Find where the given text appears and provide that cell's center as (X, Y) coordinate. 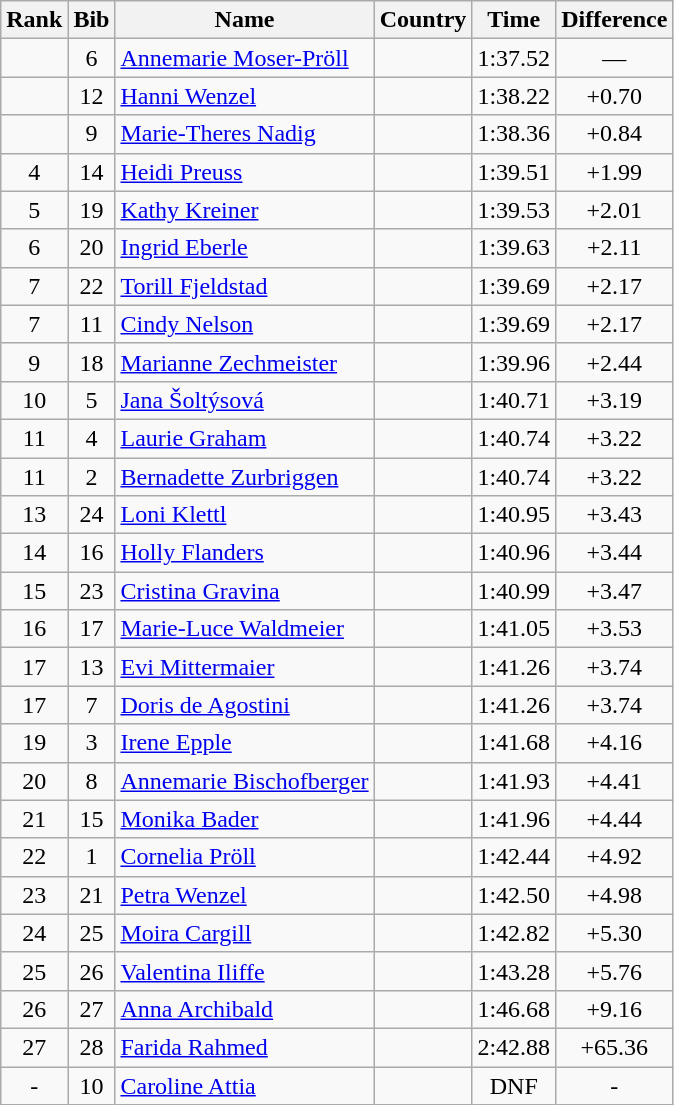
1:41.68 (514, 743)
+2.01 (614, 210)
+65.36 (614, 1047)
Kathy Kreiner (244, 210)
+3.53 (614, 629)
1:41.05 (514, 629)
1:39.96 (514, 362)
1:38.22 (514, 96)
Irene Epple (244, 743)
1:40.96 (514, 553)
Petra Wenzel (244, 895)
+4.41 (614, 781)
1 (92, 857)
Cornelia Pröll (244, 857)
+4.44 (614, 819)
+4.16 (614, 743)
2 (92, 477)
1:42.82 (514, 933)
1:39.51 (514, 172)
Annemarie Moser-Pröll (244, 58)
8 (92, 781)
Anna Archibald (244, 1009)
Bib (92, 20)
Loni Klettl (244, 515)
Monika Bader (244, 819)
1:40.71 (514, 400)
Torill Fjeldstad (244, 286)
Laurie Graham (244, 438)
1:40.95 (514, 515)
Name (244, 20)
+0.70 (614, 96)
1:39.53 (514, 210)
1:39.63 (514, 248)
1:40.99 (514, 591)
1:41.96 (514, 819)
1:41.93 (514, 781)
+5.76 (614, 971)
Annemarie Bischofberger (244, 781)
+2.44 (614, 362)
1:46.68 (514, 1009)
1:37.52 (514, 58)
Difference (614, 20)
Farida Rahmed (244, 1047)
Holly Flanders (244, 553)
DNF (514, 1085)
+5.30 (614, 933)
2:42.88 (514, 1047)
3 (92, 743)
Doris de Agostini (244, 705)
Caroline Attia (244, 1085)
+0.84 (614, 134)
1:38.36 (514, 134)
Valentina Iliffe (244, 971)
Country (423, 20)
Ingrid Eberle (244, 248)
+4.92 (614, 857)
+3.43 (614, 515)
+4.98 (614, 895)
Marianne Zechmeister (244, 362)
+9.16 (614, 1009)
Heidi Preuss (244, 172)
Bernadette Zurbriggen (244, 477)
12 (92, 96)
18 (92, 362)
+3.47 (614, 591)
Cindy Nelson (244, 324)
Rank (34, 20)
1:43.28 (514, 971)
+1.99 (614, 172)
Cristina Gravina (244, 591)
Time (514, 20)
+3.44 (614, 553)
1:42.50 (514, 895)
Marie-Theres Nadig (244, 134)
Hanni Wenzel (244, 96)
+3.19 (614, 400)
— (614, 58)
+2.11 (614, 248)
Marie-Luce Waldmeier (244, 629)
Evi Mittermaier (244, 667)
1:42.44 (514, 857)
Moira Cargill (244, 933)
Jana Šoltýsová (244, 400)
28 (92, 1047)
